Determine the (X, Y) coordinate at the center of the cell enclosing the given text.  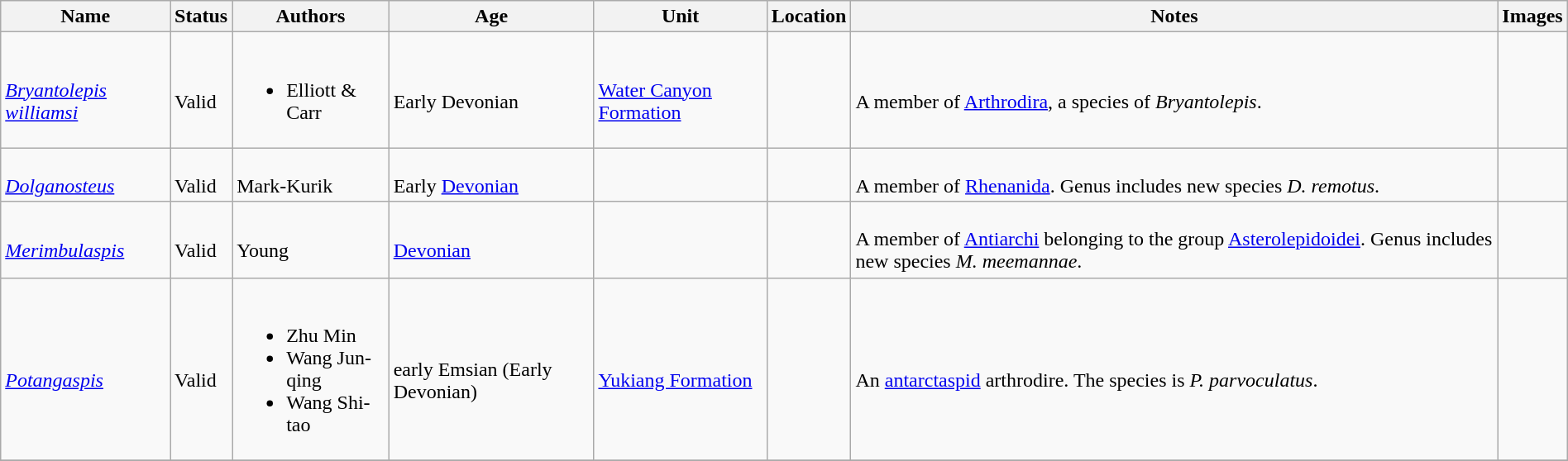
Location (809, 17)
Age (491, 17)
Potangaspis (86, 368)
Notes (1174, 17)
Status (202, 17)
Unit (680, 17)
Devonian (491, 240)
Elliott & Carr (311, 90)
A member of Rhenanida. Genus includes new species D. remotus. (1174, 175)
Dolganosteus (86, 175)
early Emsian (Early Devonian) (491, 368)
Authors (311, 17)
Bryantolepis williamsi (86, 90)
Mark-Kurik (311, 175)
Merimbulaspis (86, 240)
Water Canyon Formation (680, 90)
Young (311, 240)
An antarctaspid arthrodire. The species is P. parvoculatus. (1174, 368)
Yukiang Formation (680, 368)
A member of Antiarchi belonging to the group Asterolepidoidei. Genus includes new species M. meemannae. (1174, 240)
Images (1532, 17)
A member of Arthrodira, a species of Bryantolepis. (1174, 90)
Zhu MinWang Jun-qingWang Shi-tao (311, 368)
Name (86, 17)
